Scan for the cell matching the given text and deliver its [x, y] coordinate at center. 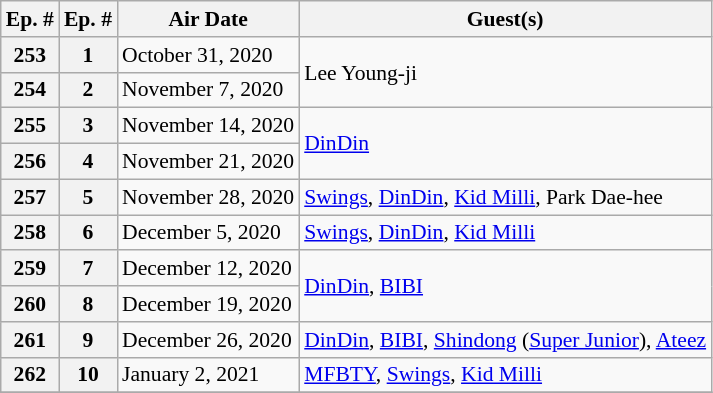
259 [30, 269]
255 [30, 126]
Swings, DinDin, Kid Milli, Park Dae-hee [505, 197]
262 [30, 375]
8 [88, 304]
DinDin [505, 144]
Air Date [208, 19]
9 [88, 340]
1 [88, 55]
10 [88, 375]
December 26, 2020 [208, 340]
MFBTY, Swings, Kid Milli [505, 375]
258 [30, 233]
December 19, 2020 [208, 304]
November 28, 2020 [208, 197]
256 [30, 162]
260 [30, 304]
November 21, 2020 [208, 162]
DinDin, BIBI [505, 286]
7 [88, 269]
5 [88, 197]
November 7, 2020 [208, 90]
257 [30, 197]
254 [30, 90]
December 5, 2020 [208, 233]
261 [30, 340]
October 31, 2020 [208, 55]
December 12, 2020 [208, 269]
Lee Young-ji [505, 72]
January 2, 2021 [208, 375]
2 [88, 90]
Guest(s) [505, 19]
4 [88, 162]
November 14, 2020 [208, 126]
6 [88, 233]
3 [88, 126]
Swings, DinDin, Kid Milli [505, 233]
DinDin, BIBI, Shindong (Super Junior), Ateez [505, 340]
253 [30, 55]
